Determine the [X, Y] coordinate at the center of the cell enclosing the given text.  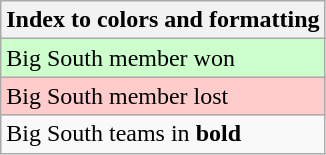
Big South member won [163, 58]
Big South teams in bold [163, 134]
Big South member lost [163, 96]
Index to colors and formatting [163, 20]
